Capture the cell that displays the provided text and extract its (x, y) central coordinate. 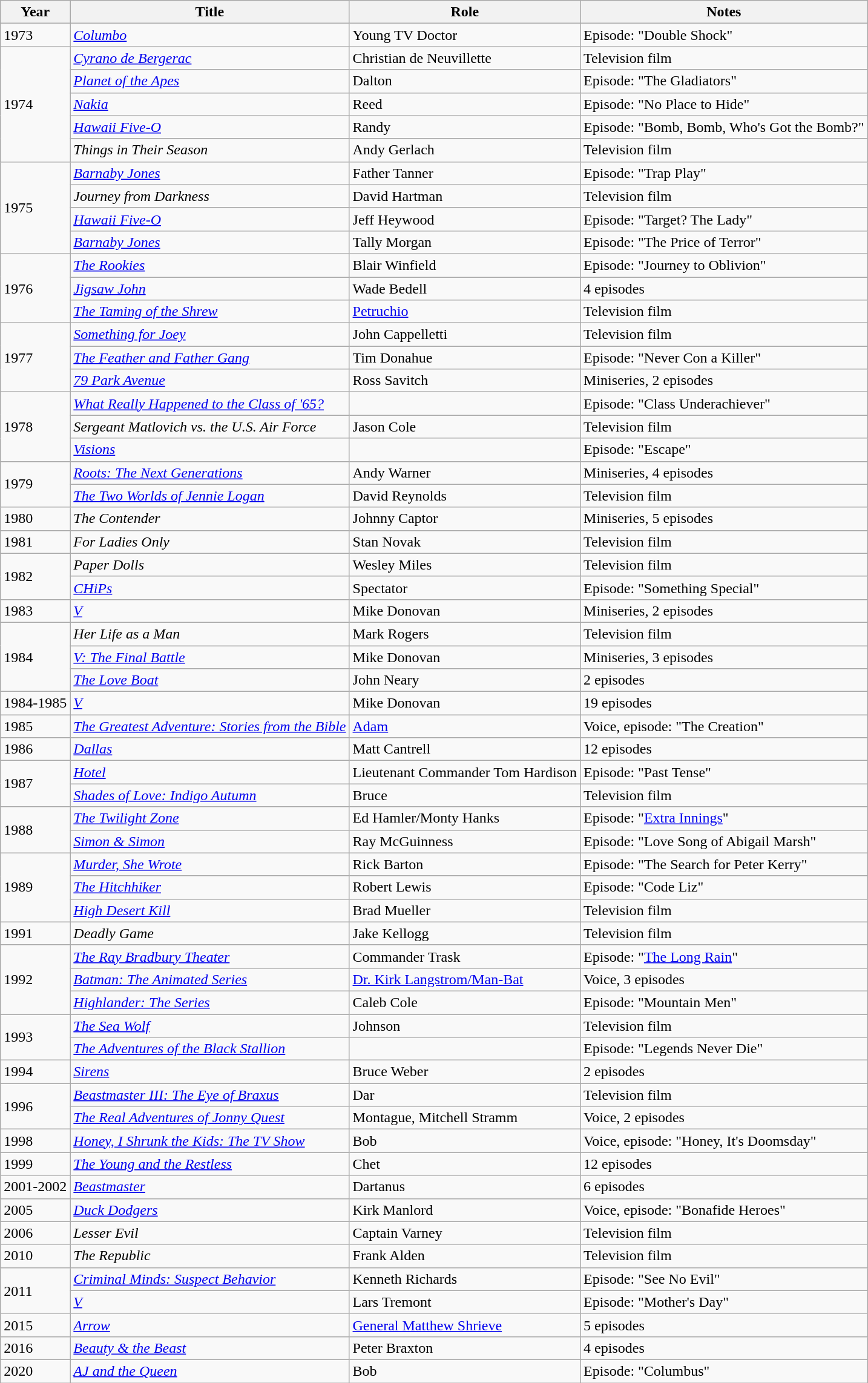
Roots: The Next Generations (209, 473)
Miniseries, 5 episodes (724, 519)
Adam (465, 726)
The Sea Wolf (209, 1026)
Jigsaw John (209, 289)
Jason Cole (465, 427)
Title (209, 12)
Role (465, 12)
Columbo (209, 35)
The Republic (209, 1256)
1980 (35, 519)
Petruchio (465, 312)
5 episodes (724, 1325)
Episode: "Trap Play" (724, 173)
Frank Alden (465, 1256)
The Adventures of the Black Stallion (209, 1049)
2020 (35, 1371)
Voice, episode: "Bonafide Heroes" (724, 1210)
The Contender (209, 519)
1996 (35, 1106)
Jeff Heywood (465, 219)
The Hitchhiker (209, 887)
Christian de Neuvillette (465, 58)
Dalton (465, 81)
Episode: "Mother's Day" (724, 1302)
The Rookies (209, 265)
Sirens (209, 1072)
Matt Cantrell (465, 749)
Dr. Kirk Langstrom/Man-Bat (465, 979)
Planet of the Apes (209, 81)
Episode: "Extra Innings" (724, 818)
1985 (35, 726)
Notes (724, 12)
Brad Mueller (465, 910)
Wesley Miles (465, 565)
The Real Adventures of Jonny Quest (209, 1118)
Andy Warner (465, 473)
Dartanus (465, 1187)
1984 (35, 657)
David Reynolds (465, 496)
2005 (35, 1210)
1981 (35, 542)
Spectator (465, 588)
Beauty & the Beast (209, 1348)
19 episodes (724, 703)
Rick Barton (465, 864)
The Two Worlds of Jennie Logan (209, 496)
Andy Gerlach (465, 150)
1975 (35, 208)
Visions (209, 450)
Captain Varney (465, 1233)
Bruce (465, 795)
Episode: "Love Song of Abigail Marsh" (724, 841)
Voice, 3 episodes (724, 979)
Montague, Mitchell Stramm (465, 1118)
Shades of Love: Indigo Autumn (209, 795)
Mark Rogers (465, 634)
1999 (35, 1164)
Beastmaster (209, 1187)
Murder, She Wrote (209, 864)
Arrow (209, 1325)
Episode: "The Gladiators" (724, 81)
John Cappelletti (465, 335)
Robert Lewis (465, 887)
Tim Donahue (465, 358)
Episode: "Class Underachiever" (724, 404)
Episode: "Double Shock" (724, 35)
1979 (35, 484)
1989 (35, 887)
V: The Final Battle (209, 657)
2011 (35, 1290)
Paper Dolls (209, 565)
1974 (35, 104)
Deadly Game (209, 933)
2016 (35, 1348)
1993 (35, 1037)
Episode: "Mountain Men" (724, 1002)
Voice, episode: "The Creation" (724, 726)
Episode: "Past Tense" (724, 772)
Dallas (209, 749)
Reed (465, 104)
Episode: "The Long Rain" (724, 956)
1986 (35, 749)
1982 (35, 576)
Miniseries, 4 episodes (724, 473)
The Feather and Father Gang (209, 358)
Lesser Evil (209, 1233)
Bruce Weber (465, 1072)
Stan Novak (465, 542)
Something for Joey (209, 335)
David Hartman (465, 196)
Episode: "Legends Never Die" (724, 1049)
79 Park Avenue (209, 381)
6 episodes (724, 1187)
1994 (35, 1072)
Episode: "Target? The Lady" (724, 219)
1998 (35, 1141)
Things in Their Season (209, 150)
Episode: "Columbus" (724, 1371)
Episode: "Never Con a Killer" (724, 358)
Sergeant Matlovich vs. the U.S. Air Force (209, 427)
1992 (35, 979)
1978 (35, 427)
Kenneth Richards (465, 1279)
CHiPs (209, 588)
Episode: "The Search for Peter Kerry" (724, 864)
2001-2002 (35, 1187)
Peter Braxton (465, 1348)
Dar (465, 1095)
The Love Boat (209, 680)
Episode: "Code Liz" (724, 887)
Episode: "No Place to Hide" (724, 104)
Lars Tremont (465, 1302)
1988 (35, 830)
2010 (35, 1256)
1973 (35, 35)
Episode: "The Price of Terror" (724, 242)
Cyrano de Bergerac (209, 58)
2015 (35, 1325)
Wade Bedell (465, 289)
General Matthew Shrieve (465, 1325)
1987 (35, 784)
1991 (35, 933)
Journey from Darkness (209, 196)
Episode: "Journey to Oblivion" (724, 265)
Kirk Manlord (465, 1210)
Father Tanner (465, 173)
Year (35, 12)
Criminal Minds: Suspect Behavior (209, 1279)
The Greatest Adventure: Stories from the Bible (209, 726)
Episode: "Something Special" (724, 588)
Caleb Cole (465, 1002)
Duck Dodgers (209, 1210)
Chet (465, 1164)
Ed Hamler/Monty Hanks (465, 818)
Batman: The Animated Series (209, 979)
Blair Winfield (465, 265)
Lieutenant Commander Tom Hardison (465, 772)
For Ladies Only (209, 542)
Johnny Captor (465, 519)
High Desert Kill (209, 910)
1977 (35, 358)
What Really Happened to the Class of '65? (209, 404)
Simon & Simon (209, 841)
AJ and the Queen (209, 1371)
Episode: "See No Evil" (724, 1279)
The Twilight Zone (209, 818)
Episode: "Bomb, Bomb, Who's Got the Bomb?" (724, 127)
Highlander: The Series (209, 1002)
1983 (35, 611)
The Young and the Restless (209, 1164)
Tally Morgan (465, 242)
Nakia (209, 104)
Episode: "Escape" (724, 450)
Voice, episode: "Honey, It's Doomsday" (724, 1141)
Young TV Doctor (465, 35)
Her Life as a Man (209, 634)
Jake Kellogg (465, 933)
Ray McGuinness (465, 841)
Miniseries, 3 episodes (724, 657)
Beastmaster III: The Eye of Braxus (209, 1095)
Ross Savitch (465, 381)
Randy (465, 127)
The Ray Bradbury Theater (209, 956)
The Taming of the Shrew (209, 312)
Voice, 2 episodes (724, 1118)
Honey, I Shrunk the Kids: The TV Show (209, 1141)
Commander Trask (465, 956)
Johnson (465, 1026)
1984-1985 (35, 703)
John Neary (465, 680)
2006 (35, 1233)
1976 (35, 288)
Hotel (209, 772)
